Determine the (x, y) coordinate at the center of the cell enclosing the given text.  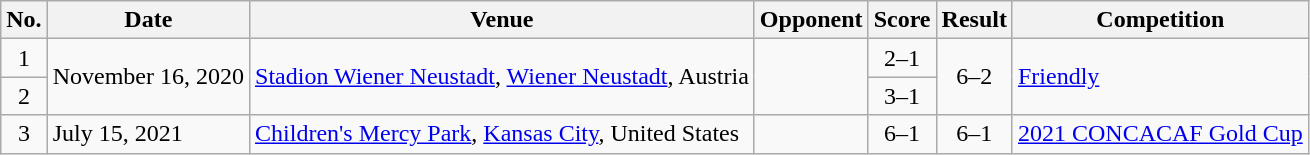
2021 CONCACAF Gold Cup (1160, 134)
Score (902, 20)
1 (24, 58)
3 (24, 134)
2 (24, 96)
Competition (1160, 20)
November 16, 2020 (148, 77)
Venue (502, 20)
Opponent (811, 20)
Result (974, 20)
Date (148, 20)
Children's Mercy Park, Kansas City, United States (502, 134)
Friendly (1160, 77)
3–1 (902, 96)
July 15, 2021 (148, 134)
No. (24, 20)
6–2 (974, 77)
2–1 (902, 58)
Stadion Wiener Neustadt, Wiener Neustadt, Austria (502, 77)
